For the text-containing cell, return its midpoint in [x, y] coordinate format. 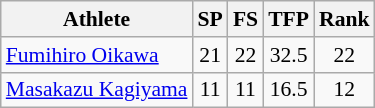
FS [246, 19]
Athlete [97, 19]
Rank [344, 19]
TFP [288, 19]
21 [210, 55]
16.5 [288, 90]
Masakazu Kagiyama [97, 90]
12 [344, 90]
SP [210, 19]
32.5 [288, 55]
Fumihiro Oikawa [97, 55]
